Find where the given text appears and provide that cell's center as (X, Y) coordinate. 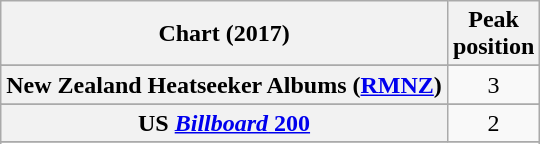
New Zealand Heatseeker Albums (RMNZ) (224, 85)
3 (493, 85)
US Billboard 200 (224, 123)
Chart (2017) (224, 34)
2 (493, 123)
Peak position (493, 34)
